Pinpoint the cell where the given text exists, returning its [x, y] midpoint coordinate. 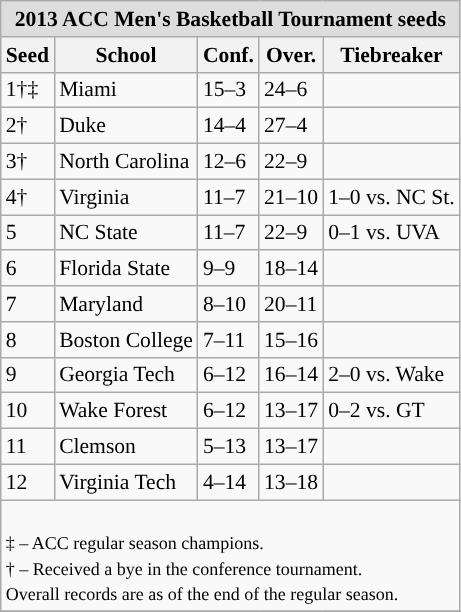
7 [28, 304]
5 [28, 233]
20–11 [291, 304]
Maryland [126, 304]
9 [28, 375]
0–2 vs. GT [392, 411]
5–13 [228, 447]
‡ – ACC regular season champions.† – Received a bye in the conference tournament.Overall records are as of the end of the regular season. [230, 556]
North Carolina [126, 162]
7–11 [228, 340]
Virginia Tech [126, 482]
Boston College [126, 340]
21–10 [291, 197]
10 [28, 411]
Seed [28, 55]
14–4 [228, 126]
1–0 vs. NC St. [392, 197]
18–14 [291, 269]
8–10 [228, 304]
1†‡ [28, 90]
0–1 vs. UVA [392, 233]
4† [28, 197]
Tiebreaker [392, 55]
Georgia Tech [126, 375]
Conf. [228, 55]
16–14 [291, 375]
2–0 vs. Wake [392, 375]
13–18 [291, 482]
27–4 [291, 126]
Over. [291, 55]
11 [28, 447]
9–9 [228, 269]
NC State [126, 233]
Clemson [126, 447]
School [126, 55]
Wake Forest [126, 411]
15–3 [228, 90]
Duke [126, 126]
4–14 [228, 482]
12 [28, 482]
15–16 [291, 340]
Miami [126, 90]
24–6 [291, 90]
2† [28, 126]
Virginia [126, 197]
8 [28, 340]
6 [28, 269]
12–6 [228, 162]
3† [28, 162]
Florida State [126, 269]
2013 ACC Men's Basketball Tournament seeds [230, 19]
